Locate the cell with the specified text and output its (x, y) center coordinate. 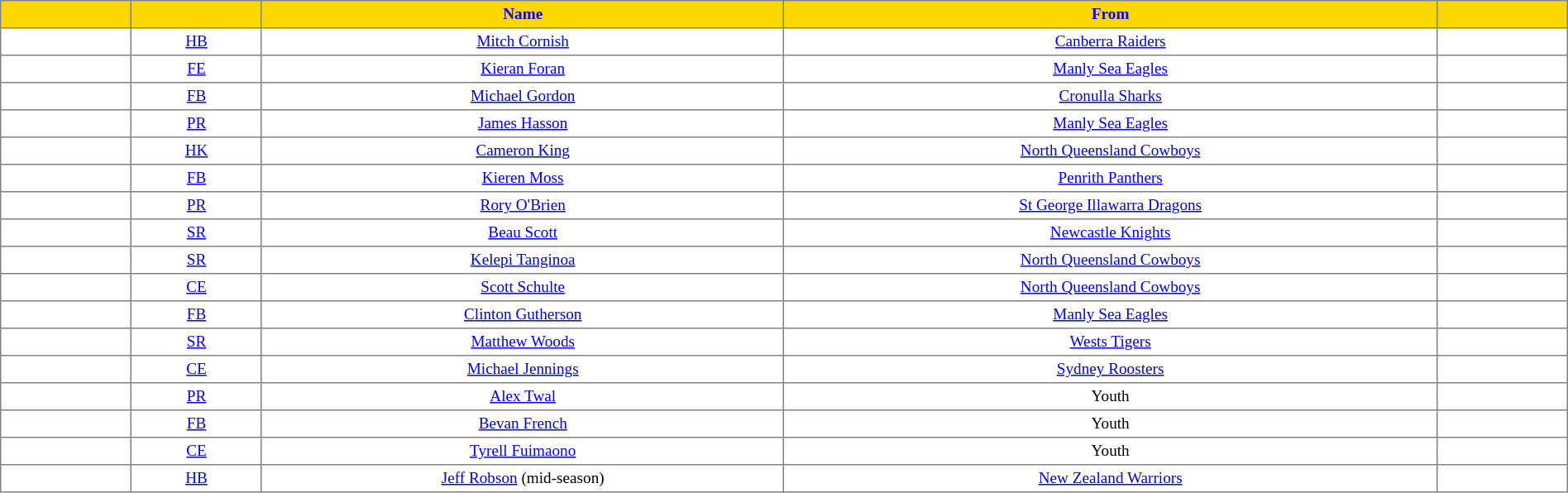
From (1110, 15)
Matthew Woods (523, 342)
New Zealand Warriors (1110, 478)
Beau Scott (523, 233)
James Hasson (523, 124)
Bevan French (523, 424)
Newcastle Knights (1110, 233)
Cameron King (523, 151)
Mitch Cornish (523, 41)
Clinton Gutherson (523, 314)
FE (197, 69)
Sydney Roosters (1110, 369)
Michael Gordon (523, 96)
Tyrell Fuimaono (523, 452)
HK (197, 151)
Canberra Raiders (1110, 41)
Kieren Moss (523, 179)
Scott Schulte (523, 288)
Cronulla Sharks (1110, 96)
Alex Twal (523, 397)
Penrith Panthers (1110, 179)
Wests Tigers (1110, 342)
Kelepi Tanginoa (523, 260)
St George Illawarra Dragons (1110, 205)
Name (523, 15)
Kieran Foran (523, 69)
Michael Jennings (523, 369)
Rory O'Brien (523, 205)
Jeff Robson (mid-season) (523, 478)
